Pinpoint the cell where the given text exists, returning its [x, y] midpoint coordinate. 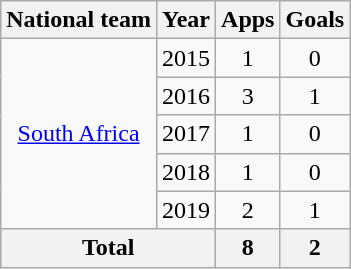
8 [248, 248]
2018 [186, 172]
Apps [248, 20]
Goals [315, 20]
National team [79, 20]
South Africa [79, 134]
2017 [186, 134]
Total [108, 248]
2019 [186, 210]
Year [186, 20]
3 [248, 96]
2016 [186, 96]
2015 [186, 58]
